Extract the [X, Y] coordinate from the center of the cell holding the provided text.  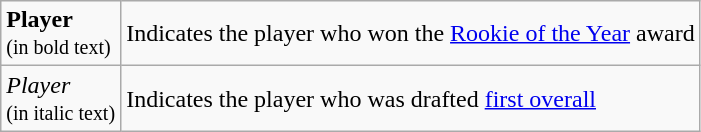
Indicates the player who won the Rookie of the Year award [411, 34]
Player(in italic text) [61, 98]
Indicates the player who was drafted first overall [411, 98]
Player(in bold text) [61, 34]
